Determine the [X, Y] coordinate at the center of the cell enclosing the given text.  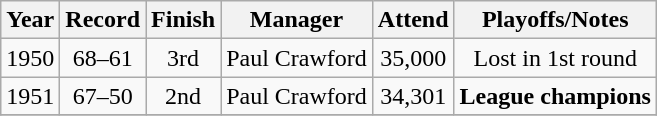
Playoffs/Notes [555, 20]
League champions [555, 96]
1951 [30, 96]
Lost in 1st round [555, 58]
68–61 [103, 58]
34,301 [413, 96]
3rd [184, 58]
Manager [297, 20]
Attend [413, 20]
1950 [30, 58]
Finish [184, 20]
67–50 [103, 96]
Record [103, 20]
35,000 [413, 58]
2nd [184, 96]
Year [30, 20]
